Locate the cell with the specified text and output its [x, y] center coordinate. 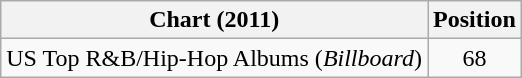
68 [475, 58]
US Top R&B/Hip-Hop Albums (Billboard) [214, 58]
Chart (2011) [214, 20]
Position [475, 20]
